Scan for the cell matching the given text and deliver its [x, y] coordinate at center. 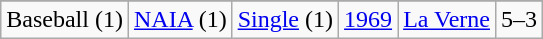
NAIA (1) [180, 20]
Baseball (1) [65, 20]
La Verne [447, 20]
Single (1) [285, 20]
5–3 [520, 20]
1969 [368, 20]
